Provide the (x, y) coordinate of the cell's center where the given text is located.  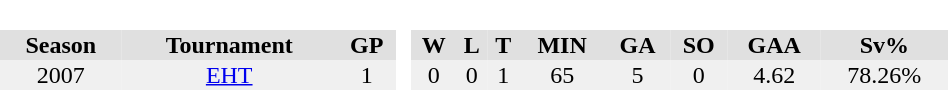
W (434, 45)
MIN (562, 45)
Tournament (230, 45)
GAA (774, 45)
78.26% (884, 75)
2007 (61, 75)
GA (637, 45)
T (504, 45)
5 (637, 75)
GP (367, 45)
EHT (230, 75)
Sv% (884, 45)
SO (699, 45)
4.62 (774, 75)
65 (562, 75)
L (472, 45)
Season (61, 45)
